Extract the [X, Y] coordinate from the center of the cell holding the provided text.  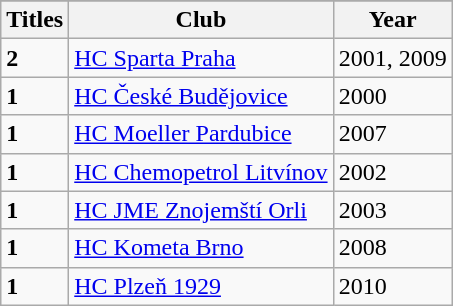
HC Kometa Brno [201, 248]
HC České Budějovice [201, 96]
2000 [392, 96]
2010 [392, 286]
2007 [392, 134]
2003 [392, 210]
2 [35, 58]
HC Sparta Praha [201, 58]
HC Moeller Pardubice [201, 134]
2002 [392, 172]
HC Plzeň 1929 [201, 286]
HC Chemopetrol Litvínov [201, 172]
Year [392, 20]
Titles [35, 20]
Club [201, 20]
2008 [392, 248]
2001, 2009 [392, 58]
HC JME Znojemští Orli [201, 210]
